Pinpoint the cell where the given text exists, returning its [x, y] midpoint coordinate. 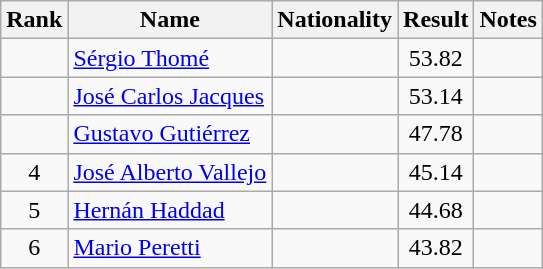
Rank [34, 20]
45.14 [436, 172]
Mario Peretti [170, 248]
44.68 [436, 210]
Nationality [335, 20]
6 [34, 248]
Result [436, 20]
Gustavo Gutiérrez [170, 134]
José Carlos Jacques [170, 96]
53.14 [436, 96]
5 [34, 210]
43.82 [436, 248]
José Alberto Vallejo [170, 172]
Notes [508, 20]
Sérgio Thomé [170, 58]
47.78 [436, 134]
4 [34, 172]
53.82 [436, 58]
Hernán Haddad [170, 210]
Name [170, 20]
